From the cell containing the given text, extract its center point as (x, y) coordinate. 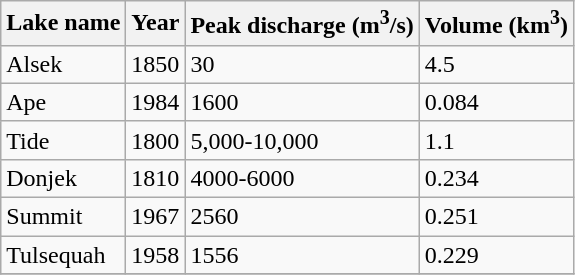
0.084 (496, 102)
0.229 (496, 255)
Summit (64, 217)
Lake name (64, 24)
30 (302, 64)
Donjek (64, 178)
Alsek (64, 64)
0.234 (496, 178)
1967 (156, 217)
1810 (156, 178)
4000-6000 (302, 178)
1958 (156, 255)
1556 (302, 255)
1800 (156, 140)
1984 (156, 102)
0.251 (496, 217)
Ape (64, 102)
Peak discharge (m3/s) (302, 24)
Tulsequah (64, 255)
Tide (64, 140)
2560 (302, 217)
4.5 (496, 64)
1.1 (496, 140)
Year (156, 24)
1600 (302, 102)
5,000-10,000 (302, 140)
Volume (km3) (496, 24)
1850 (156, 64)
